Find where the given text appears and provide that cell's center as (x, y) coordinate. 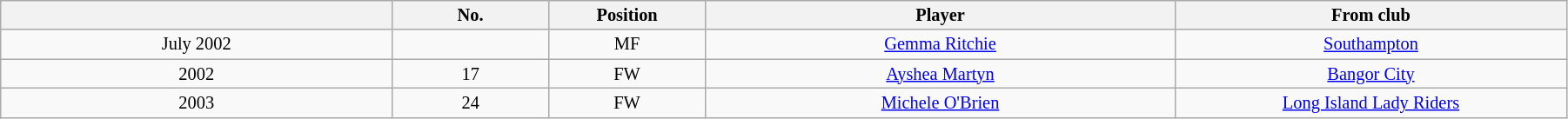
Ayshea Martyn (941, 74)
Position (627, 15)
From club (1371, 15)
Southampton (1371, 44)
MF (627, 44)
24 (471, 102)
Player (941, 15)
Michele O'Brien (941, 102)
Gemma Ritchie (941, 44)
2002 (197, 74)
No. (471, 15)
17 (471, 74)
2003 (197, 102)
Long Island Lady Riders (1371, 102)
Bangor City (1371, 74)
July 2002 (197, 44)
